Identify which cell holds the provided text, then report its [x, y] central coordinate. 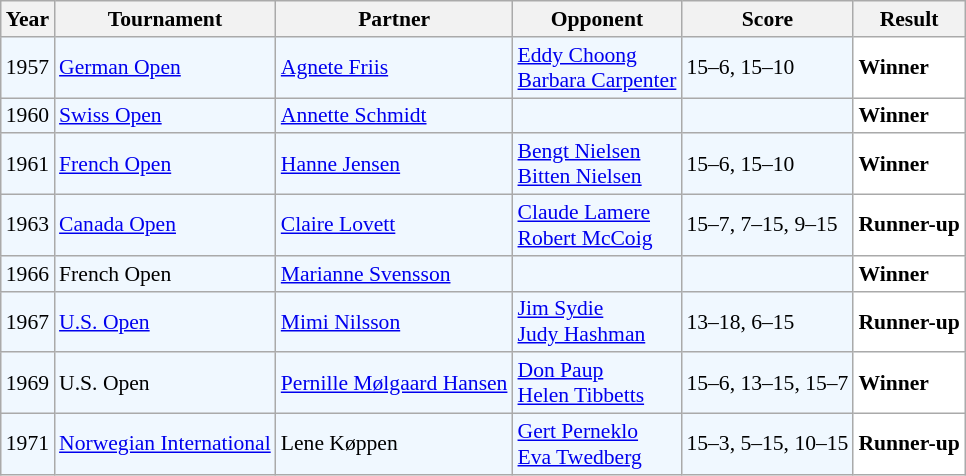
Don Paup Helen Tibbetts [596, 384]
13–18, 6–15 [767, 322]
1960 [28, 116]
1961 [28, 164]
Annette Schmidt [394, 116]
Canada Open [165, 226]
1963 [28, 226]
German Open [165, 68]
Agnete Friis [394, 68]
Eddy Choong Barbara Carpenter [596, 68]
Result [908, 19]
Bengt Nielsen Bitten Nielsen [596, 164]
Marianne Svensson [394, 274]
Swiss Open [165, 116]
Norwegian International [165, 444]
15–6, 13–15, 15–7 [767, 384]
Year [28, 19]
Pernille Mølgaard Hansen [394, 384]
Claire Lovett [394, 226]
Partner [394, 19]
15–3, 5–15, 10–15 [767, 444]
Claude Lamere Robert McCoig [596, 226]
1966 [28, 274]
Score [767, 19]
Jim Sydie Judy Hashman [596, 322]
15–7, 7–15, 9–15 [767, 226]
1957 [28, 68]
Hanne Jensen [394, 164]
Gert Perneklo Eva Twedberg [596, 444]
1969 [28, 384]
Mimi Nilsson [394, 322]
1967 [28, 322]
1971 [28, 444]
Lene Køppen [394, 444]
Opponent [596, 19]
Tournament [165, 19]
